Pinpoint the cell where the given text exists, returning its [X, Y] midpoint coordinate. 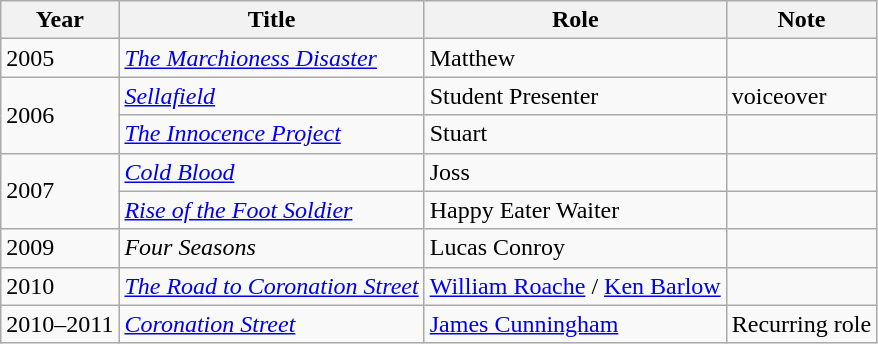
Role [575, 20]
2009 [60, 248]
James Cunningham [575, 324]
Lucas Conroy [575, 248]
Cold Blood [272, 172]
2010–2011 [60, 324]
2010 [60, 286]
Student Presenter [575, 96]
Year [60, 20]
Happy Eater Waiter [575, 210]
Coronation Street [272, 324]
2006 [60, 115]
2005 [60, 58]
2007 [60, 191]
Four Seasons [272, 248]
voiceover [801, 96]
Note [801, 20]
Sellafield [272, 96]
The Marchioness Disaster [272, 58]
Matthew [575, 58]
William Roache / Ken Barlow [575, 286]
Stuart [575, 134]
Recurring role [801, 324]
The Road to Coronation Street [272, 286]
Joss [575, 172]
The Innocence Project [272, 134]
Title [272, 20]
Rise of the Foot Soldier [272, 210]
